Detect which cell encompasses the target text, then output its (X, Y) center coordinate. 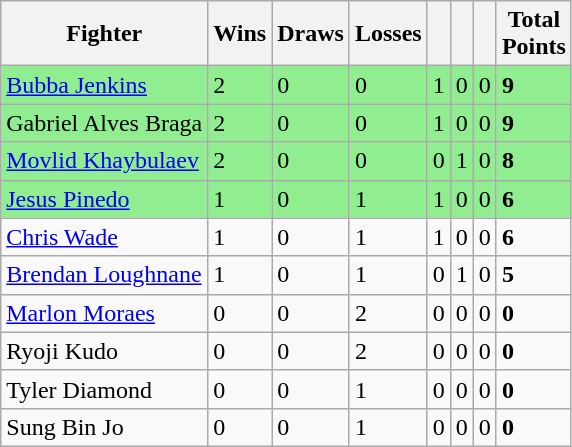
Wins (240, 34)
Gabriel Alves Braga (104, 123)
5 (534, 275)
Ryoji Kudo (104, 351)
Draws (311, 34)
8 (534, 161)
Losses (388, 34)
Sung Bin Jo (104, 427)
Fighter (104, 34)
Movlid Khaybulaev (104, 161)
Total Points (534, 34)
Marlon Moraes (104, 313)
Jesus Pinedo (104, 199)
Tyler Diamond (104, 389)
Chris Wade (104, 237)
Brendan Loughnane (104, 275)
Bubba Jenkins (104, 85)
